Extract the [X, Y] coordinate from the center of the cell holding the provided text.  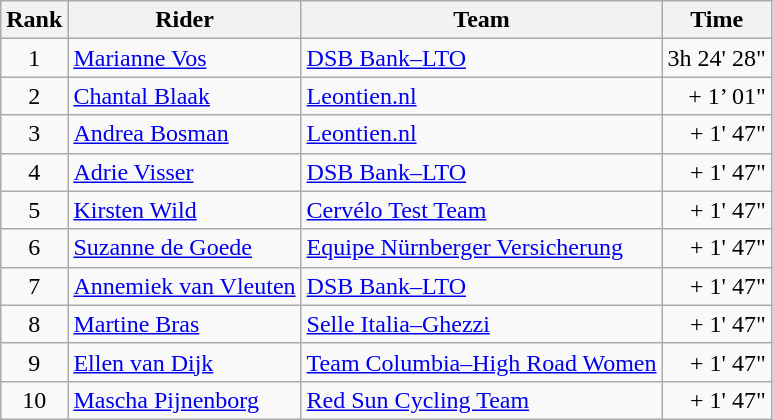
Rank [34, 20]
Annemiek van Vleuten [184, 286]
Mascha Pijnenborg [184, 400]
Suzanne de Goede [184, 248]
Martine Bras [184, 324]
1 [34, 58]
10 [34, 400]
7 [34, 286]
6 [34, 248]
Rider [184, 20]
4 [34, 172]
Chantal Blaak [184, 96]
2 [34, 96]
Kirsten Wild [184, 210]
Time [716, 20]
+ 1’ 01" [716, 96]
Adrie Visser [184, 172]
3 [34, 134]
Marianne Vos [184, 58]
Team [482, 20]
Cervélo Test Team [482, 210]
Andrea Bosman [184, 134]
Red Sun Cycling Team [482, 400]
9 [34, 362]
Ellen van Dijk [184, 362]
3h 24' 28" [716, 58]
5 [34, 210]
Team Columbia–High Road Women [482, 362]
Selle Italia–Ghezzi [482, 324]
Equipe Nürnberger Versicherung [482, 248]
8 [34, 324]
